Find where the given text appears and provide that cell's center as (x, y) coordinate. 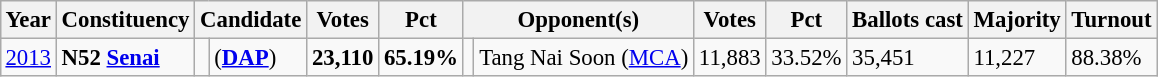
11,227 (1017, 57)
(DAP) (258, 57)
Candidate (251, 20)
2013 (28, 57)
65.19% (422, 57)
88.38% (1112, 57)
Turnout (1112, 20)
11,883 (730, 57)
Ballots cast (908, 20)
Opponent(s) (578, 20)
N52 Senai (125, 57)
Constituency (125, 20)
23,110 (343, 57)
Tang Nai Soon (MCA) (584, 57)
Majority (1017, 20)
Year (28, 20)
33.52% (806, 57)
35,451 (908, 57)
